From the cell containing the given text, extract its center point as [x, y] coordinate. 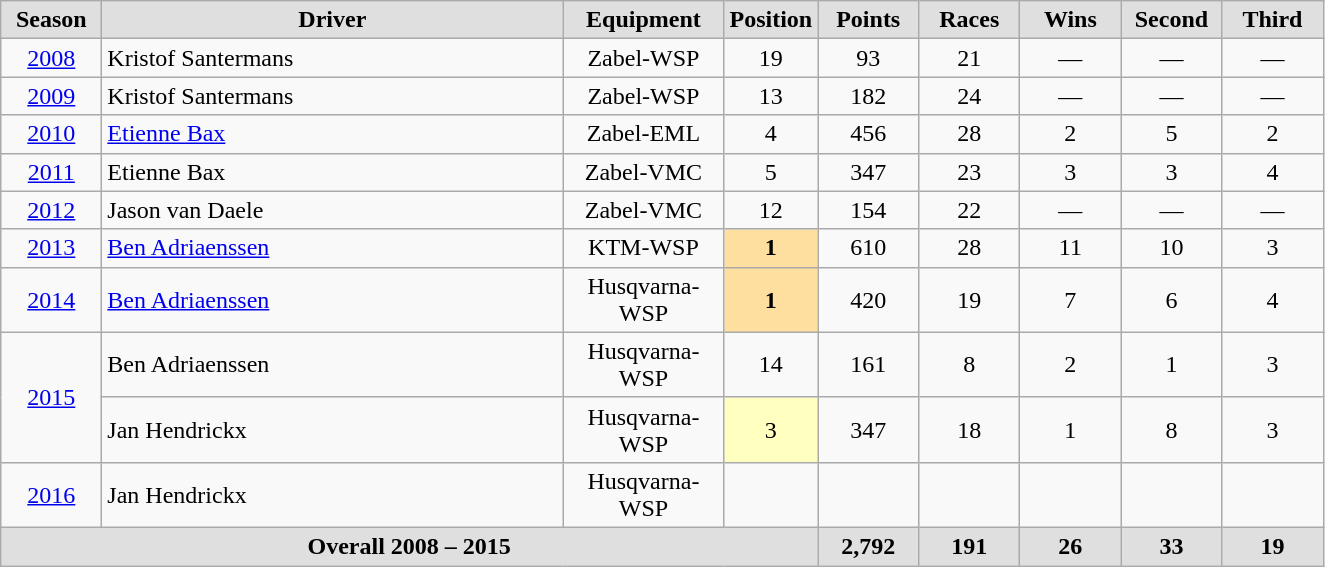
610 [868, 248]
2012 [52, 210]
Season [52, 20]
Second [1172, 20]
Points [868, 20]
14 [771, 364]
Races [970, 20]
7 [1070, 300]
18 [970, 430]
2,792 [868, 546]
2008 [52, 58]
11 [1070, 248]
93 [868, 58]
21 [970, 58]
Wins [1070, 20]
2011 [52, 172]
456 [868, 134]
2010 [52, 134]
24 [970, 96]
12 [771, 210]
154 [868, 210]
191 [970, 546]
2013 [52, 248]
KTM-WSP [644, 248]
Jason van Daele [332, 210]
Position [771, 20]
Equipment [644, 20]
Zabel-EML [644, 134]
420 [868, 300]
Driver [332, 20]
161 [868, 364]
26 [1070, 546]
33 [1172, 546]
10 [1172, 248]
2014 [52, 300]
2009 [52, 96]
Third [1272, 20]
2016 [52, 494]
13 [771, 96]
23 [970, 172]
2015 [52, 397]
22 [970, 210]
182 [868, 96]
Overall 2008 – 2015 [410, 546]
6 [1172, 300]
